Search for the cell housing the specified text and yield its [X, Y] center coordinate. 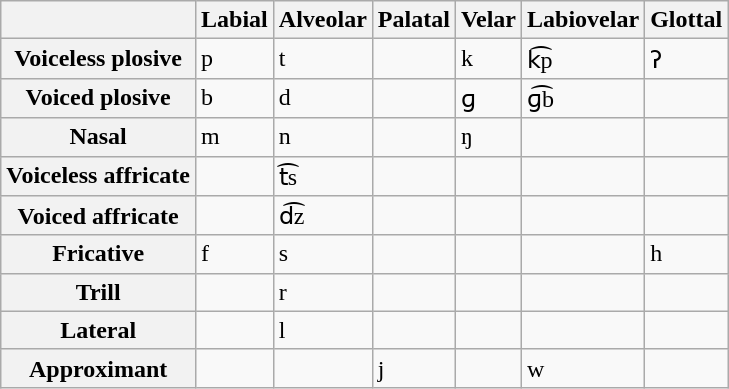
k͡p [584, 59]
h [686, 254]
Alveolar [322, 20]
Nasal [98, 137]
ŋ [488, 137]
Lateral [98, 330]
Voiceless affricate [98, 176]
Labial [235, 20]
ɡ [488, 98]
ɡ͡b [584, 98]
d͡z [322, 216]
s [322, 254]
Labiovelar [584, 20]
Trill [98, 292]
ʔ [686, 59]
l [322, 330]
Glottal [686, 20]
j [414, 368]
w [584, 368]
k [488, 59]
r [322, 292]
n [322, 137]
Voiceless plosive [98, 59]
Fricative [98, 254]
Palatal [414, 20]
b [235, 98]
Velar [488, 20]
d [322, 98]
Voiced plosive [98, 98]
t͡s [322, 176]
Approximant [98, 368]
m [235, 137]
Voiced affricate [98, 216]
t [322, 59]
p [235, 59]
f [235, 254]
